Provide the (X, Y) coordinate of the cell's center where the given text is located.  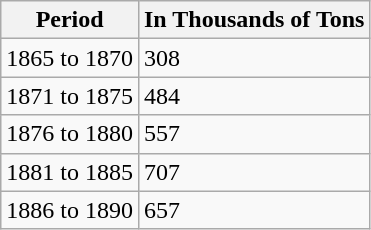
1881 to 1885 (70, 172)
1886 to 1890 (70, 210)
557 (254, 134)
In Thousands of Tons (254, 20)
308 (254, 58)
657 (254, 210)
484 (254, 96)
1876 to 1880 (70, 134)
1865 to 1870 (70, 58)
707 (254, 172)
Period (70, 20)
1871 to 1875 (70, 96)
